Provide the [X, Y] coordinate of the cell's center where the given text is located.  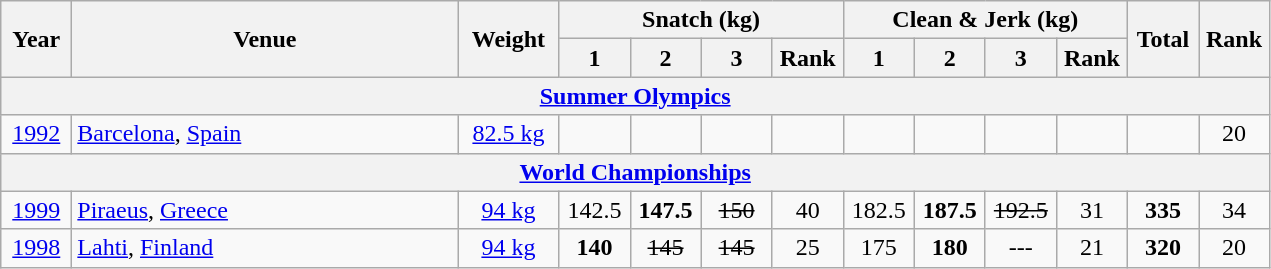
1992 [36, 134]
34 [1234, 210]
Barcelona, Spain [265, 134]
Clean & Jerk (kg) [985, 20]
Summer Olympics [636, 96]
40 [808, 210]
Snatch (kg) [701, 20]
150 [736, 210]
World Championships [636, 172]
187.5 [950, 210]
335 [1162, 210]
Year [36, 39]
Lahti, Finland [265, 248]
142.5 [594, 210]
31 [1092, 210]
82.5 kg [508, 134]
182.5 [878, 210]
Total [1162, 39]
Venue [265, 39]
21 [1092, 248]
320 [1162, 248]
Piraeus, Greece [265, 210]
1998 [36, 248]
180 [950, 248]
Weight [508, 39]
175 [878, 248]
147.5 [666, 210]
1999 [36, 210]
25 [808, 248]
192.5 [1020, 210]
--- [1020, 248]
140 [594, 248]
